Search for the cell housing the specified text and yield its [X, Y] center coordinate. 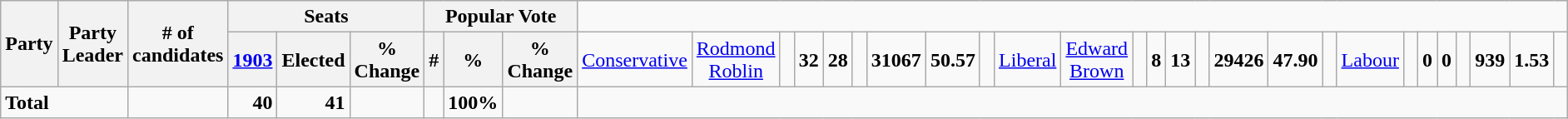
32 [809, 60]
# [434, 60]
Elected [313, 60]
% [473, 60]
Party [29, 43]
Liberal [1028, 60]
Total [65, 102]
Conservative [635, 60]
47.90 [1295, 60]
Rodmond Roblin [736, 60]
8 [1157, 60]
1.53 [1531, 60]
31067 [896, 60]
Labour [1370, 60]
# ofcandidates [177, 43]
Edward Brown [1097, 60]
29426 [1238, 60]
100% [473, 102]
41 [313, 102]
939 [1490, 60]
Party Leader [92, 43]
28 [837, 60]
13 [1180, 60]
40 [253, 102]
50.57 [952, 60]
1903 [253, 60]
Popular Vote [501, 17]
Seats [326, 17]
